Locate the cell with the specified text and output its [x, y] center coordinate. 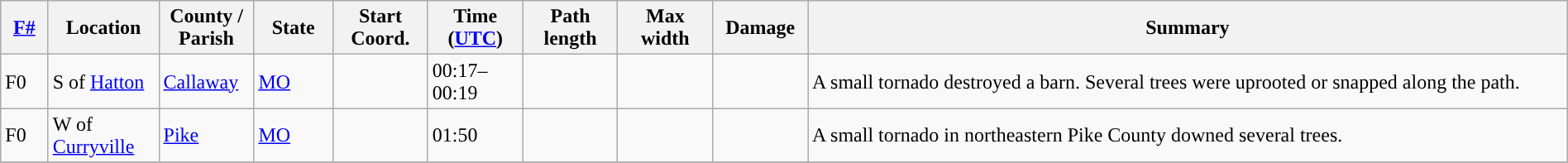
County / Parish [207, 28]
Max width [665, 28]
Location [103, 28]
A small tornado destroyed a barn. Several trees were uprooted or snapped along the path. [1188, 81]
Time (UTC) [475, 28]
00:17–00:19 [475, 81]
A small tornado in northeastern Pike County downed several trees. [1188, 136]
Damage [761, 28]
F# [25, 28]
State [294, 28]
Pike [207, 136]
Summary [1188, 28]
S of Hatton [103, 81]
Start Coord. [380, 28]
Path length [571, 28]
W of Curryville [103, 136]
01:50 [475, 136]
Callaway [207, 81]
